Determine the (x, y) coordinate at the center of the cell enclosing the given text.  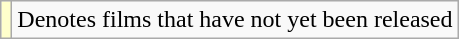
Denotes films that have not yet been released (235, 20)
